Return the (x, y) coordinate for the center point of the cell that contains the specified text.  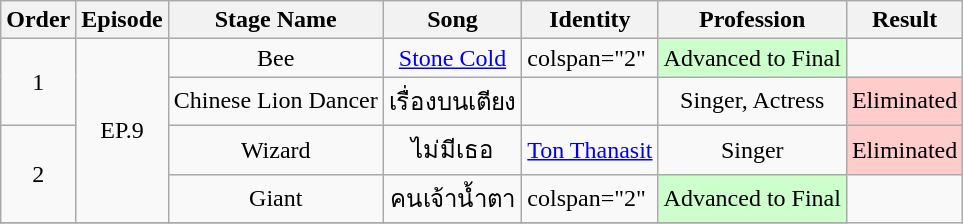
Giant (276, 198)
EP.9 (122, 131)
Episode (122, 20)
Ton Thanasit (590, 150)
Order (38, 20)
Singer, Actress (752, 102)
คนเจ้าน้ำตา (452, 198)
Stone Cold (452, 58)
Profession (752, 20)
Result (904, 20)
Song (452, 20)
Stage Name (276, 20)
เรื่องบนเตียง (452, 102)
ไม่มีเธอ (452, 150)
2 (38, 174)
Identity (590, 20)
Bee (276, 58)
Singer (752, 150)
Chinese Lion Dancer (276, 102)
1 (38, 82)
Wizard (276, 150)
